Find where the given text appears and provide that cell's center as (X, Y) coordinate. 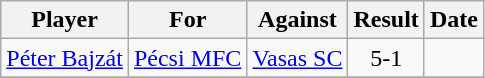
Against (298, 20)
Result (386, 20)
Vasas SC (298, 58)
Péter Bajzát (65, 58)
5-1 (386, 58)
Player (65, 20)
For (187, 20)
Pécsi MFC (187, 58)
Date (454, 20)
